For the text-containing cell, return its midpoint in (X, Y) coordinate format. 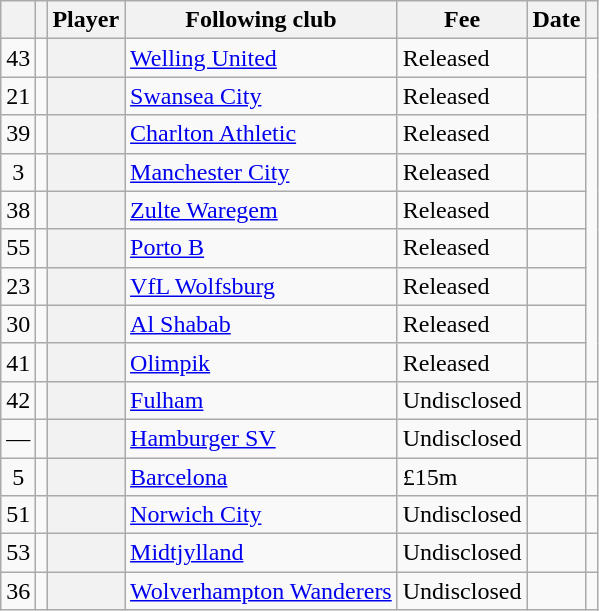
Norwich City (262, 515)
3 (18, 172)
38 (18, 210)
Barcelona (262, 477)
Date (556, 20)
Swansea City (262, 96)
Charlton Athletic (262, 134)
41 (18, 362)
VfL Wolfsburg (262, 286)
21 (18, 96)
Porto B (262, 248)
Fulham (262, 400)
36 (18, 591)
42 (18, 400)
Welling United (262, 58)
43 (18, 58)
Following club (262, 20)
51 (18, 515)
Hamburger SV (262, 438)
Player (86, 20)
39 (18, 134)
Olimpik (262, 362)
Zulte Waregem (262, 210)
23 (18, 286)
55 (18, 248)
53 (18, 553)
Al Shabab (262, 324)
Wolverhampton Wanderers (262, 591)
£15m (462, 477)
Fee (462, 20)
Manchester City (262, 172)
— (18, 438)
Midtjylland (262, 553)
30 (18, 324)
5 (18, 477)
